Output the (x, y) coordinate of the center of the cell containing the given text.  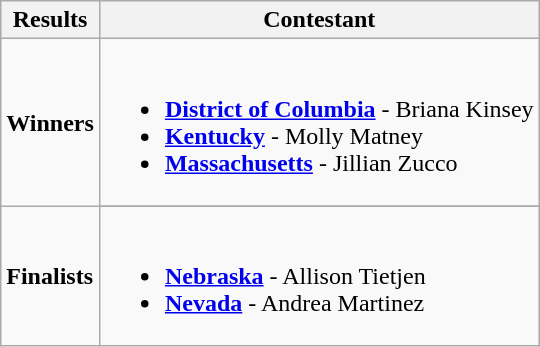
District of Columbia - Briana Kinsey Kentucky - Molly Matney Massachusetts - Jillian Zucco (319, 122)
Winners (50, 122)
Results (50, 20)
Finalists (50, 276)
Nebraska - Allison Tietjen Nevada - Andrea Martinez (319, 276)
Contestant (319, 20)
